Pinpoint the cell where the given text exists, returning its [X, Y] midpoint coordinate. 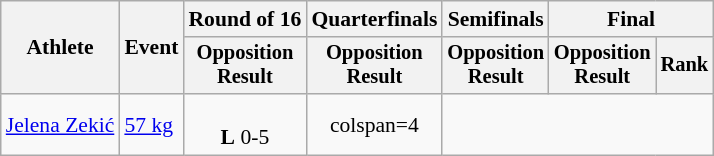
colspan=4 [374, 124]
Rank [685, 66]
Athlete [60, 48]
Jelena Zekić [60, 124]
Event [151, 48]
Round of 16 [244, 19]
57 kg [151, 124]
Semifinals [496, 19]
Final [631, 19]
Quarterfinals [374, 19]
L 0-5 [244, 124]
